Provide the [X, Y] coordinate of the cell's center where the given text is located.  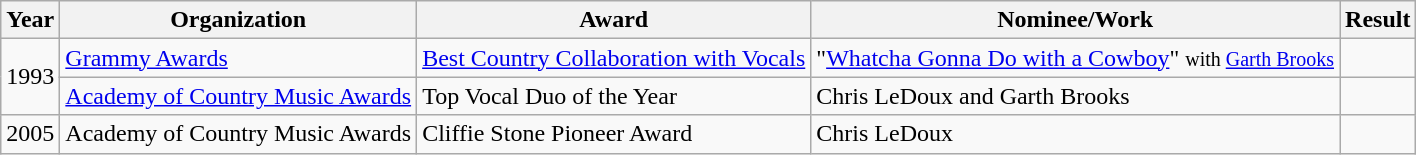
2005 [30, 134]
Top Vocal Duo of the Year [614, 96]
Organization [238, 20]
Grammy Awards [238, 58]
Result [1378, 20]
Nominee/Work [1076, 20]
Award [614, 20]
Best Country Collaboration with Vocals [614, 58]
Year [30, 20]
1993 [30, 77]
Chris LeDoux and Garth Brooks [1076, 96]
Chris LeDoux [1076, 134]
Cliffie Stone Pioneer Award [614, 134]
"Whatcha Gonna Do with a Cowboy" with Garth Brooks [1076, 58]
